Detect which cell encompasses the target text, then output its [x, y] center coordinate. 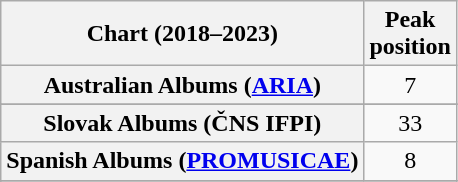
Slovak Albums (ČNS IFPI) [182, 123]
Chart (2018–2023) [182, 34]
7 [410, 85]
Australian Albums (ARIA) [182, 85]
Peakposition [410, 34]
8 [410, 161]
33 [410, 123]
Spanish Albums (PROMUSICAE) [182, 161]
